Return the (x, y) coordinate for the center point of the cell that contains the specified text.  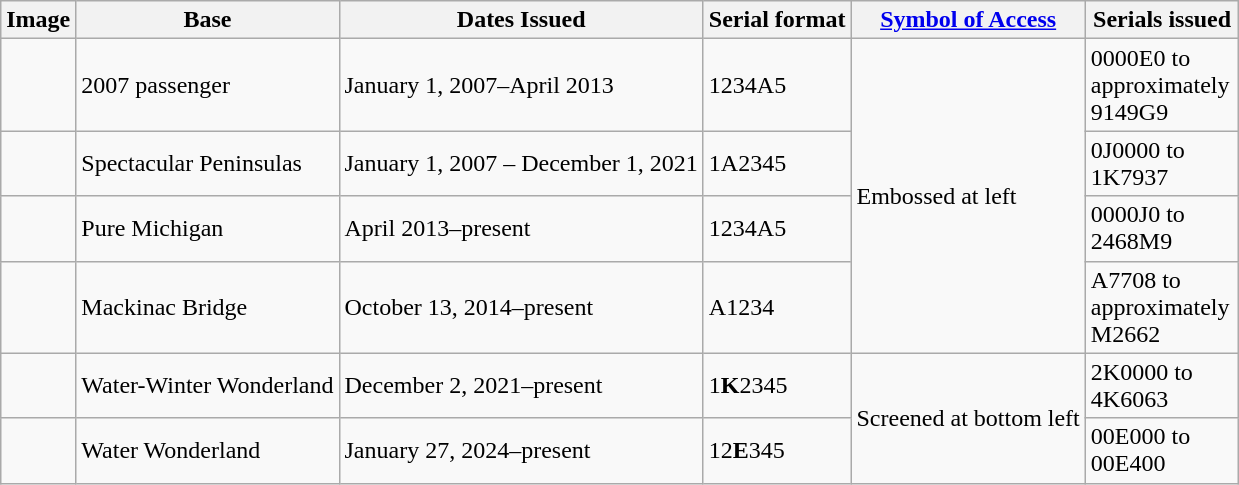
Water-Winter Wonderland (208, 386)
April 2013–present (521, 228)
A7708 to approximately M2662 (1162, 307)
2007 passenger (208, 85)
January 1, 2007 – December 1, 2021 (521, 164)
Mackinac Bridge (208, 307)
12E345 (777, 450)
Screened at bottom left (968, 418)
1K2345 (777, 386)
January 27, 2024–present (521, 450)
Serials issued (1162, 20)
Embossed at left (968, 196)
Symbol of Access (968, 20)
Water Wonderland (208, 450)
October 13, 2014–present (521, 307)
0J0000 to 1K7937 (1162, 164)
A1234 (777, 307)
Serial format (777, 20)
December 2, 2021–present (521, 386)
Spectacular Peninsulas (208, 164)
Image (38, 20)
1A2345 (777, 164)
Dates Issued (521, 20)
00E000 to 00E400 (1162, 450)
January 1, 2007–April 2013 (521, 85)
Base (208, 20)
Pure Michigan (208, 228)
2K0000 to 4K6063 (1162, 386)
0000E0 to approximately 9149G9 (1162, 85)
0000J0 to 2468M9 (1162, 228)
